Scan for the cell matching the given text and deliver its [X, Y] coordinate at center. 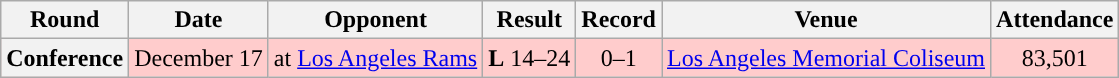
Opponent [375, 20]
Result [530, 20]
Round [65, 20]
December 17 [199, 58]
0–1 [619, 58]
Los Angeles Memorial Coliseum [826, 58]
Attendance [1055, 20]
Date [199, 20]
83,501 [1055, 58]
Conference [65, 58]
at Los Angeles Rams [375, 58]
L 14–24 [530, 58]
Venue [826, 20]
Record [619, 20]
